Return (X, Y) of the center of cell containing provided text 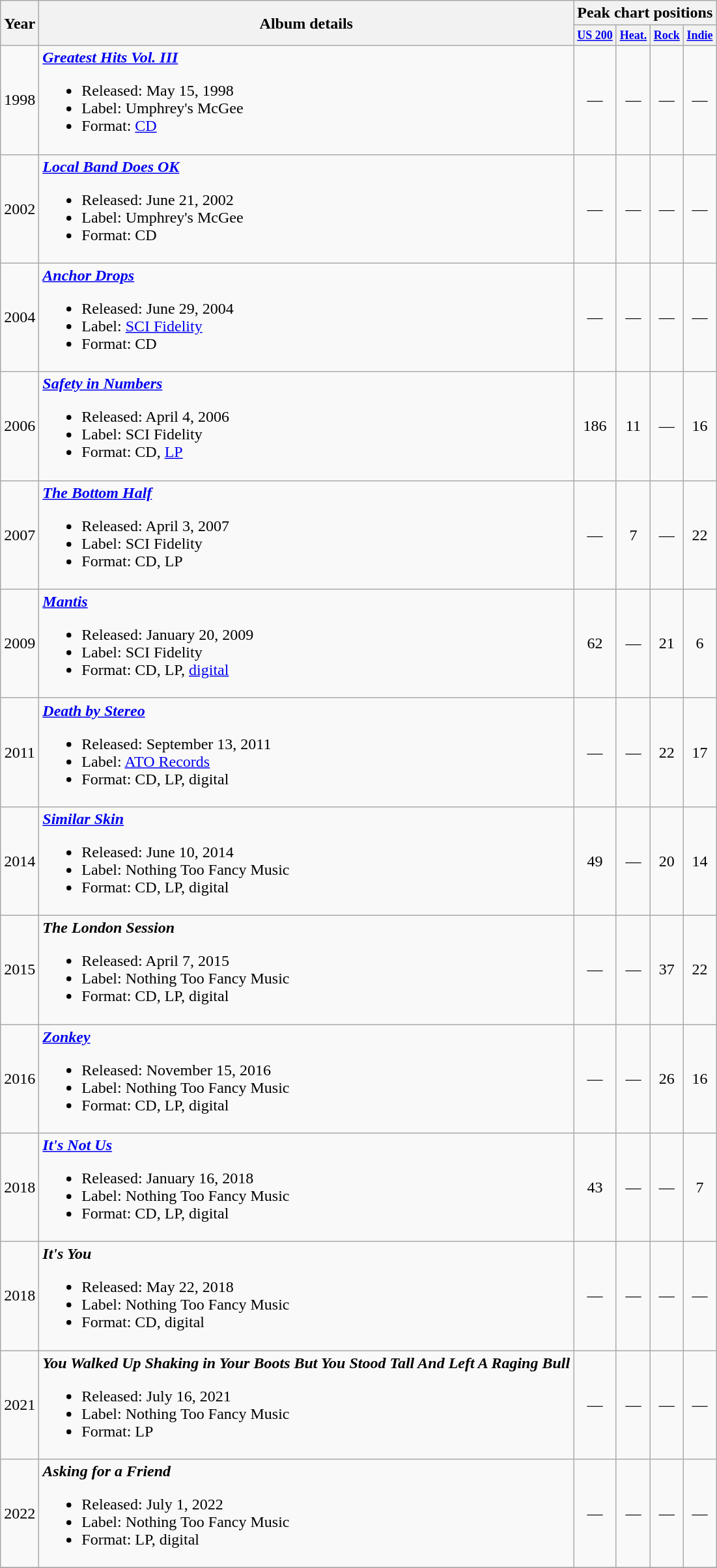
Rock (667, 35)
17 (699, 752)
Greatest Hits Vol. IIIReleased: May 15, 1998Label: Umphrey's McGeeFormat: CD (306, 100)
ZonkeyReleased: November 15, 2016Label: Nothing Too Fancy MusicFormat: CD, LP, digital (306, 1079)
Safety in NumbersReleased: April 4, 2006Label: SCI FidelityFormat: CD, LP (306, 426)
14 (699, 860)
2014 (20, 860)
The London SessionReleased: April 7, 2015Label: Nothing Too Fancy MusicFormat: CD, LP, digital (306, 970)
21 (667, 643)
62 (595, 643)
It's YouReleased: May 22, 2018Label: Nothing Too Fancy MusicFormat: CD, digital (306, 1297)
The Bottom HalfReleased: April 3, 2007Label: SCI FidelityFormat: CD, LP (306, 535)
2006 (20, 426)
You Walked Up Shaking in Your Boots But You Stood Tall And Left A Raging BullReleased: July 16, 2021Label: Nothing Too Fancy MusicFormat: LP (306, 1405)
Anchor DropsReleased: June 29, 2004Label: SCI FidelityFormat: CD (306, 318)
2007 (20, 535)
US 200 (595, 35)
37 (667, 970)
1998 (20, 100)
20 (667, 860)
2015 (20, 970)
Indie (699, 35)
Asking for a FriendReleased: July 1, 2022Label: Nothing Too Fancy MusicFormat: LP, digital (306, 1514)
2004 (20, 318)
Local Band Does OKReleased: June 21, 2002Label: Umphrey's McGeeFormat: CD (306, 208)
2016 (20, 1079)
49 (595, 860)
43 (595, 1187)
MantisReleased: January 20, 2009Label: SCI FidelityFormat: CD, LP, digital (306, 643)
Year (20, 23)
2022 (20, 1514)
Death by StereoReleased: September 13, 2011Label: ATO RecordsFormat: CD, LP, digital (306, 752)
Heat. (633, 35)
Album details (306, 23)
2009 (20, 643)
Peak chart positions (645, 13)
186 (595, 426)
2011 (20, 752)
It's Not UsReleased: January 16, 2018Label: Nothing Too Fancy MusicFormat: CD, LP, digital (306, 1187)
26 (667, 1079)
Similar SkinReleased: June 10, 2014Label: Nothing Too Fancy MusicFormat: CD, LP, digital (306, 860)
11 (633, 426)
2002 (20, 208)
2021 (20, 1405)
6 (699, 643)
